Pinpoint the cell where the given text exists, returning its [x, y] midpoint coordinate. 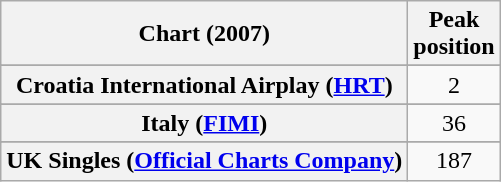
2 [454, 85]
187 [454, 161]
Italy (FIMI) [204, 123]
36 [454, 123]
Croatia International Airplay (HRT) [204, 85]
Chart (2007) [204, 34]
UK Singles (Official Charts Company) [204, 161]
Peakposition [454, 34]
